Detect which cell encompasses the target text, then output its (X, Y) center coordinate. 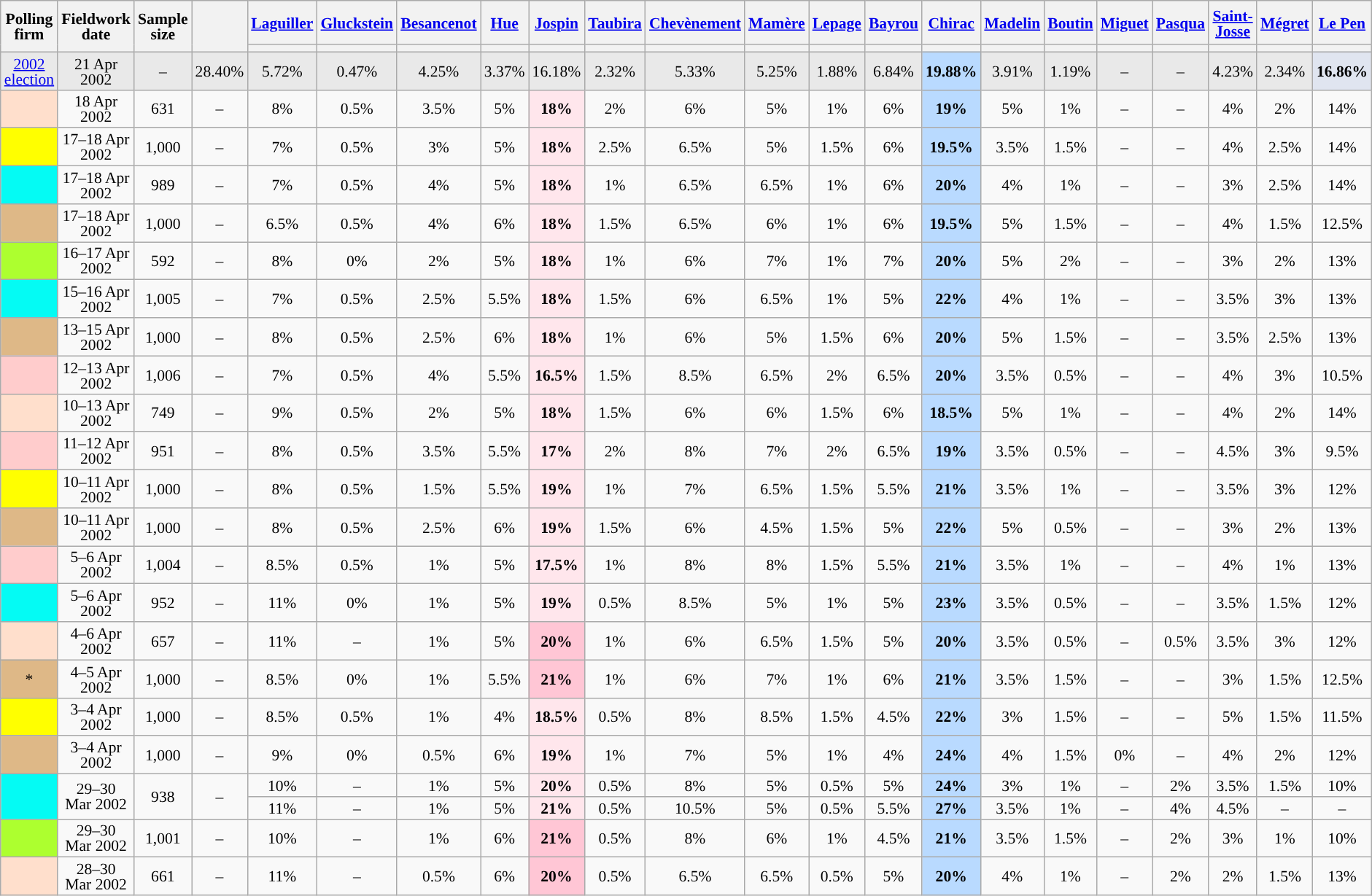
Gluckstein (357, 23)
661 (163, 876)
951 (163, 451)
18 Apr 2002 (96, 109)
Jospin (557, 23)
1,001 (163, 838)
2.32% (615, 71)
1,005 (163, 299)
13–15 Apr 2002 (96, 337)
Besancenot (438, 23)
Bayrou (894, 23)
Madelin (1012, 23)
3.91% (1012, 71)
4–6 Apr 2002 (96, 641)
3.37% (505, 71)
Saint-Josse (1233, 23)
11.5% (1342, 717)
17% (557, 451)
10–13 Apr 2002 (96, 413)
21 Apr 2002 (96, 71)
5.25% (777, 71)
952 (163, 603)
5.72% (282, 71)
28.40% (220, 71)
11–12 Apr 2002 (96, 451)
Laguiller (282, 23)
1,004 (163, 565)
1.88% (837, 71)
Miguet (1125, 23)
* (29, 679)
28–30 Mar 2002 (96, 876)
Polling firm (29, 26)
749 (163, 413)
Mégret (1285, 23)
1.19% (1071, 71)
16–17 Apr 2002 (96, 261)
Pasqua (1180, 23)
4.25% (438, 71)
27% (951, 808)
Mamère (777, 23)
Chevènement (695, 23)
657 (163, 641)
5.33% (695, 71)
1,006 (163, 375)
4–5 Apr 2002 (96, 679)
Fieldwork date (96, 26)
23% (951, 603)
16.5% (557, 375)
Hue (505, 23)
Chirac (951, 23)
989 (163, 185)
Le Pen (1342, 23)
6.84% (894, 71)
15–16 Apr 2002 (96, 299)
Taubira (615, 23)
4.23% (1233, 71)
16.86% (1342, 71)
12–13 Apr 2002 (96, 375)
592 (163, 261)
19.88% (951, 71)
631 (163, 109)
9.5% (1342, 451)
17.5% (557, 565)
0.47% (357, 71)
16.18% (557, 71)
938 (163, 797)
Lepage (837, 23)
Samplesize (163, 26)
2.34% (1285, 71)
Boutin (1071, 23)
2002 election (29, 71)
